Locate the cell with the specified text and output its [x, y] center coordinate. 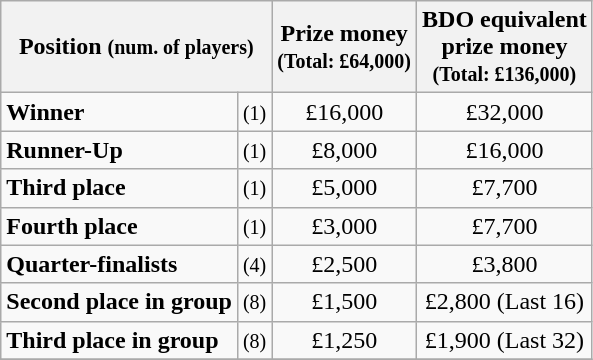
Winner [120, 112]
Quarter-finalists [120, 264]
BDO equivalentprize money(Total: £136,000) [505, 47]
Runner-Up [120, 150]
£1,900 (Last 32) [505, 340]
£3,800 [505, 264]
Second place in group [120, 302]
£32,000 [505, 112]
Prize money(Total: £64,000) [344, 47]
£1,250 [344, 340]
Position (num. of players) [136, 47]
Third place [120, 188]
£5,000 [344, 188]
Third place in group [120, 340]
Fourth place [120, 226]
£1,500 [344, 302]
£2,800 (Last 16) [505, 302]
£2,500 [344, 264]
(4) [254, 264]
£8,000 [344, 150]
£3,000 [344, 226]
